Scan for the cell matching the given text and deliver its [x, y] coordinate at center. 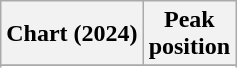
Chart (2024) [72, 34]
Peakposition [189, 34]
